Return the (X, Y) coordinate for the center point of the cell that contains the specified text.  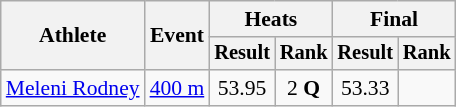
53.95 (242, 88)
2 Q (304, 88)
Meleni Rodney (73, 88)
400 m (178, 88)
53.33 (365, 88)
Event (178, 36)
Heats (270, 19)
Athlete (73, 36)
Final (394, 19)
